From the cell containing the given text, extract its center point as [X, Y] coordinate. 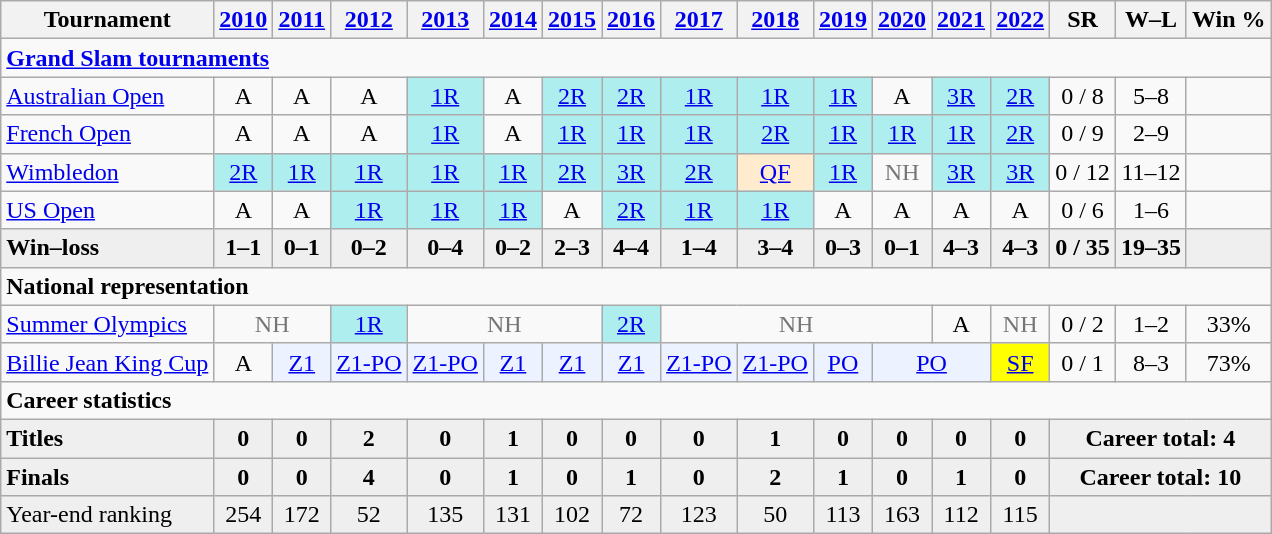
163 [902, 515]
Summer Olympics [108, 324]
123 [699, 515]
131 [512, 515]
2017 [699, 20]
0–3 [842, 248]
52 [369, 515]
Finals [108, 477]
2015 [572, 20]
3–4 [775, 248]
102 [572, 515]
SF [1020, 362]
1–1 [244, 248]
33% [1228, 324]
2020 [902, 20]
W–L [1150, 20]
2022 [1020, 20]
French Open [108, 134]
0–4 [445, 248]
Win % [1228, 20]
112 [962, 515]
73% [1228, 362]
0 / 12 [1083, 172]
Career total: 10 [1160, 477]
1–6 [1150, 210]
2021 [962, 20]
8–3 [1150, 362]
11–12 [1150, 172]
254 [244, 515]
SR [1083, 20]
5–8 [1150, 96]
0 / 9 [1083, 134]
Year-end ranking [108, 515]
2010 [244, 20]
Career total: 4 [1160, 438]
1–4 [699, 248]
Win–loss [108, 248]
US Open [108, 210]
135 [445, 515]
2016 [632, 20]
Tournament [108, 20]
50 [775, 515]
0 / 1 [1083, 362]
Career statistics [636, 400]
4 [369, 477]
172 [302, 515]
115 [1020, 515]
Titles [108, 438]
1–2 [1150, 324]
Wimbledon [108, 172]
0 / 35 [1083, 248]
2014 [512, 20]
0 / 2 [1083, 324]
0 / 6 [1083, 210]
2012 [369, 20]
National representation [636, 286]
Australian Open [108, 96]
72 [632, 515]
2–3 [572, 248]
2018 [775, 20]
0 / 8 [1083, 96]
4–4 [632, 248]
Grand Slam tournaments [636, 58]
QF [775, 172]
2013 [445, 20]
2019 [842, 20]
19–35 [1150, 248]
Billie Jean King Cup [108, 362]
113 [842, 515]
2–9 [1150, 134]
2011 [302, 20]
